From the cell containing the given text, extract its center point as [X, Y] coordinate. 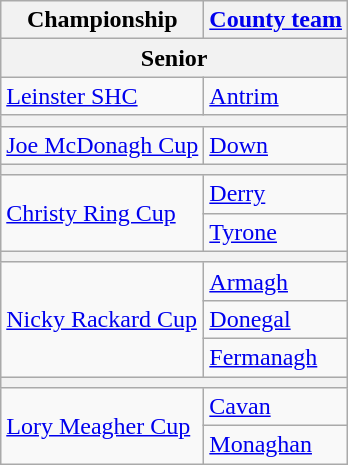
Christy Ring Cup [102, 213]
Derry [276, 194]
Fermanagh [276, 357]
Nicky Rackard Cup [102, 319]
Lory Meagher Cup [102, 426]
Down [276, 145]
Armagh [276, 281]
Leinster SHC [102, 96]
Donegal [276, 319]
Championship [102, 20]
Antrim [276, 96]
Senior [174, 58]
Tyrone [276, 232]
Monaghan [276, 445]
Cavan [276, 407]
County team [276, 20]
Joe McDonagh Cup [102, 145]
